From the cell containing the given text, extract its center point as (x, y) coordinate. 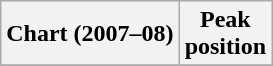
Peak position (225, 34)
Chart (2007–08) (90, 34)
